Output the (X, Y) coordinate of the center of the cell containing the given text.  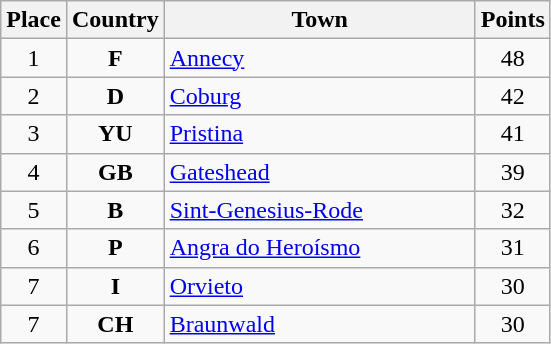
3 (34, 134)
2 (34, 96)
YU (115, 134)
Annecy (320, 58)
48 (512, 58)
GB (115, 172)
Coburg (320, 96)
Braunwald (320, 324)
P (115, 248)
Gateshead (320, 172)
I (115, 286)
5 (34, 210)
42 (512, 96)
Sint-Genesius-Rode (320, 210)
Angra do Heroísmo (320, 248)
1 (34, 58)
B (115, 210)
Points (512, 20)
D (115, 96)
6 (34, 248)
39 (512, 172)
Orvieto (320, 286)
Place (34, 20)
41 (512, 134)
4 (34, 172)
Pristina (320, 134)
31 (512, 248)
Country (115, 20)
32 (512, 210)
Town (320, 20)
F (115, 58)
CH (115, 324)
